Locate the cell with the specified text and output its (X, Y) center coordinate. 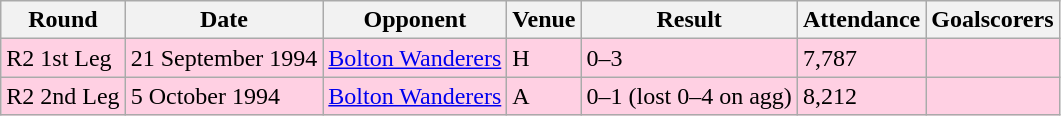
Attendance (861, 20)
A (544, 96)
0–3 (689, 58)
5 October 1994 (224, 96)
Result (689, 20)
R2 1st Leg (63, 58)
Round (63, 20)
Venue (544, 20)
Opponent (415, 20)
0–1 (lost 0–4 on agg) (689, 96)
H (544, 58)
7,787 (861, 58)
Date (224, 20)
Goalscorers (992, 20)
21 September 1994 (224, 58)
8,212 (861, 96)
R2 2nd Leg (63, 96)
